Locate the cell with the specified text and output its [x, y] center coordinate. 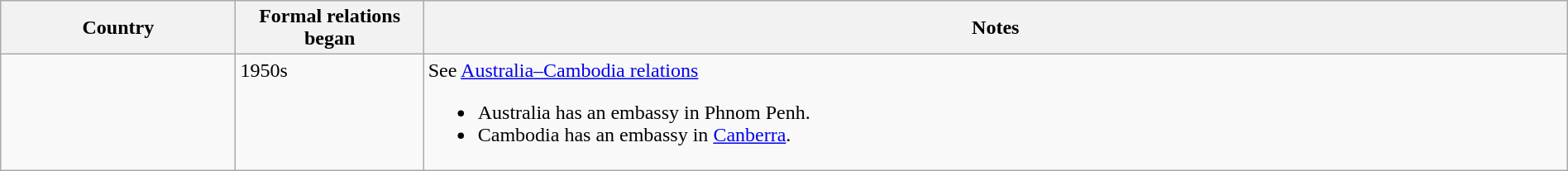
Country [118, 28]
1950s [329, 112]
Notes [996, 28]
See Australia–Cambodia relationsAustralia has an embassy in Phnom Penh.Cambodia has an embassy in Canberra. [996, 112]
Formal relations began [329, 28]
